Identify which cell holds the provided text, then report its [X, Y] central coordinate. 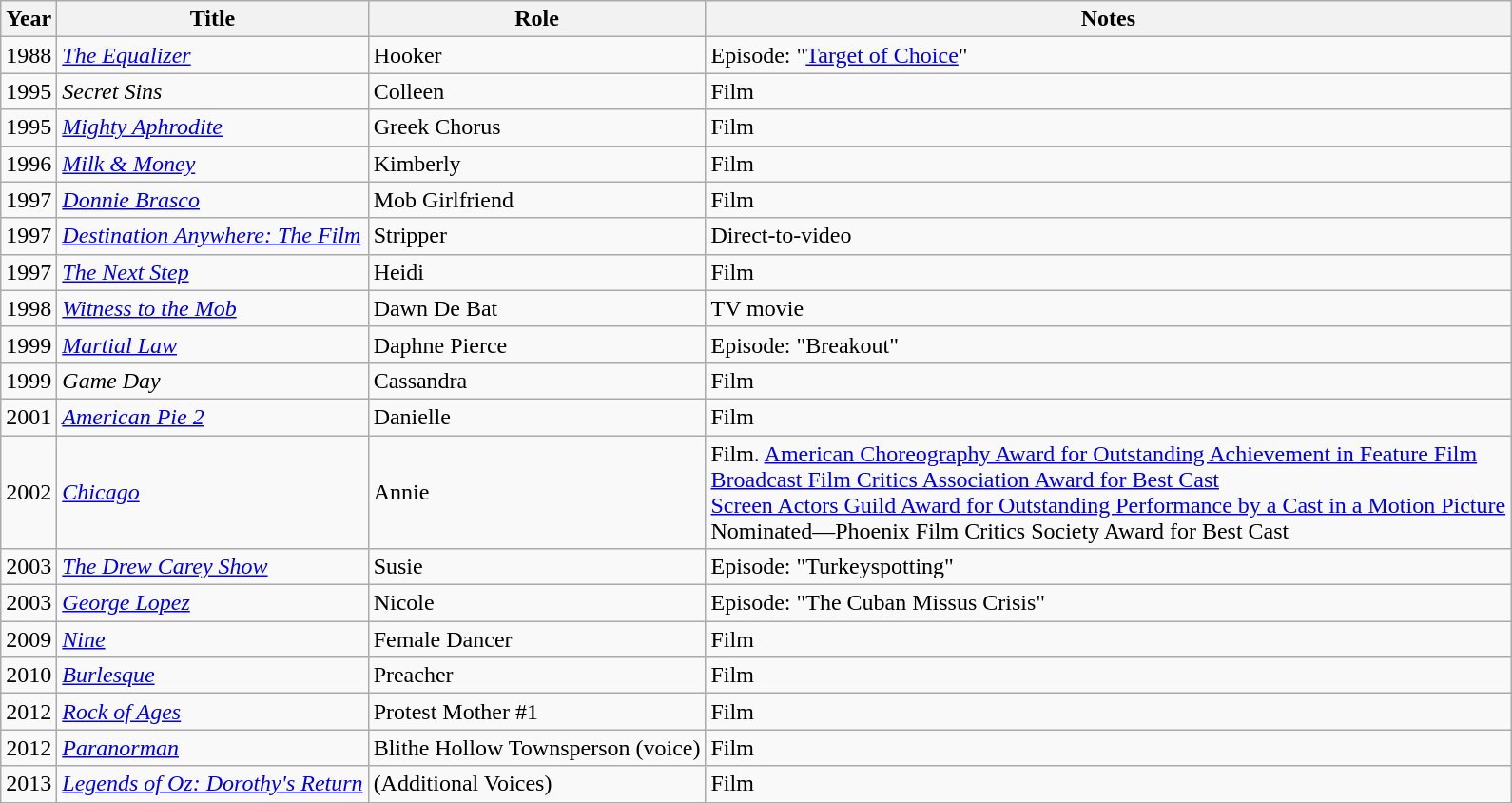
Hooker [536, 55]
Susie [536, 567]
1996 [29, 164]
Direct-to-video [1109, 236]
2009 [29, 639]
Episode: "The Cuban Missus Crisis" [1109, 603]
Notes [1109, 19]
The Next Step [213, 272]
Title [213, 19]
Donnie Brasco [213, 200]
Greek Chorus [536, 127]
Rock of Ages [213, 712]
Nine [213, 639]
Preacher [536, 676]
Mob Girlfriend [536, 200]
Mighty Aphrodite [213, 127]
Danielle [536, 417]
George Lopez [213, 603]
Destination Anywhere: The Film [213, 236]
Game Day [213, 381]
Witness to the Mob [213, 308]
2010 [29, 676]
Stripper [536, 236]
Kimberly [536, 164]
TV movie [1109, 308]
The Equalizer [213, 55]
Burlesque [213, 676]
Heidi [536, 272]
Milk & Money [213, 164]
Year [29, 19]
Episode: "Breakout" [1109, 344]
The Drew Carey Show [213, 567]
Legends of Oz: Dorothy's Return [213, 784]
Annie [536, 493]
Secret Sins [213, 91]
2013 [29, 784]
Dawn De Bat [536, 308]
Protest Mother #1 [536, 712]
American Pie 2 [213, 417]
Colleen [536, 91]
Role [536, 19]
Episode: "Turkeyspotting" [1109, 567]
Daphne Pierce [536, 344]
Episode: "Target of Choice" [1109, 55]
1998 [29, 308]
Blithe Hollow Townsperson (voice) [536, 748]
Female Dancer [536, 639]
Chicago [213, 493]
Paranorman [213, 748]
Martial Law [213, 344]
1988 [29, 55]
2001 [29, 417]
Nicole [536, 603]
Cassandra [536, 381]
2002 [29, 493]
(Additional Voices) [536, 784]
